Scan for the cell matching the given text and deliver its (x, y) coordinate at center. 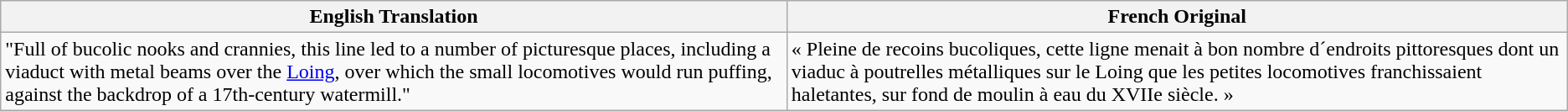
French Original (1177, 17)
English Translation (394, 17)
